Identify which cell holds the provided text, then report its [X, Y] central coordinate. 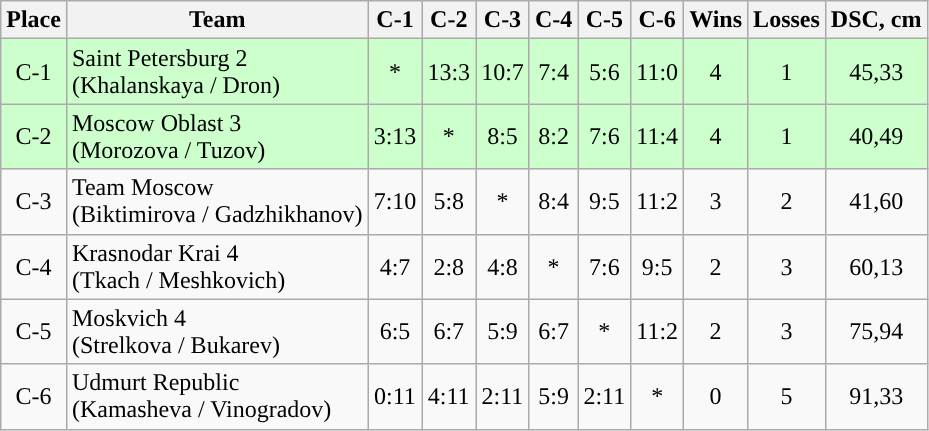
Team Moscow(Biktimirova / Gadzhikhanov) [217, 202]
7:10 [395, 202]
10:7 [503, 72]
5 [787, 396]
7:4 [554, 72]
0:11 [395, 396]
Losses [787, 20]
91,33 [876, 396]
DSC, cm [876, 20]
Team [217, 20]
13:3 [449, 72]
45,33 [876, 72]
6:5 [395, 332]
0 [716, 396]
5:8 [449, 202]
Moskvich 4(Strelkova / Bukarev) [217, 332]
8:2 [554, 136]
4:11 [449, 396]
Place [34, 20]
8:4 [554, 202]
Saint Petersburg 2(Khalanskaya / Dron) [217, 72]
Krasnodar Krai 4(Tkach / Meshkovich) [217, 266]
75,94 [876, 332]
40,49 [876, 136]
41,60 [876, 202]
11:0 [658, 72]
3:13 [395, 136]
4:7 [395, 266]
Moscow Oblast 3(Morozova / Tuzov) [217, 136]
5:6 [604, 72]
60,13 [876, 266]
11:4 [658, 136]
Wins [716, 20]
2:8 [449, 266]
Udmurt Republic(Kamasheva / Vinogradov) [217, 396]
4:8 [503, 266]
8:5 [503, 136]
